Pinpoint the cell where the given text exists, returning its [X, Y] midpoint coordinate. 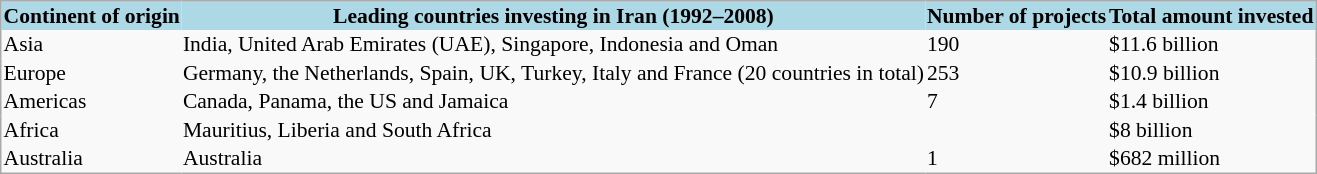
$10.9 billion [1212, 73]
Leading countries investing in Iran (1992–2008) [553, 16]
Continent of origin [91, 16]
Asia [91, 44]
$1.4 billion [1212, 101]
$682 million [1212, 158]
1 [1017, 158]
Number of projects [1017, 16]
$11.6 billion [1212, 44]
$8 billion [1212, 130]
India, United Arab Emirates (UAE), Singapore, Indonesia and Oman [553, 44]
Africa [91, 130]
253 [1017, 73]
Mauritius, Liberia and South Africa [553, 130]
7 [1017, 101]
Canada, Panama, the US and Jamaica [553, 101]
Total amount invested [1212, 16]
Europe [91, 73]
Germany, the Netherlands, Spain, UK, Turkey, Italy and France (20 countries in total) [553, 73]
190 [1017, 44]
Americas [91, 101]
